Pinpoint the cell where the given text exists, returning its (x, y) midpoint coordinate. 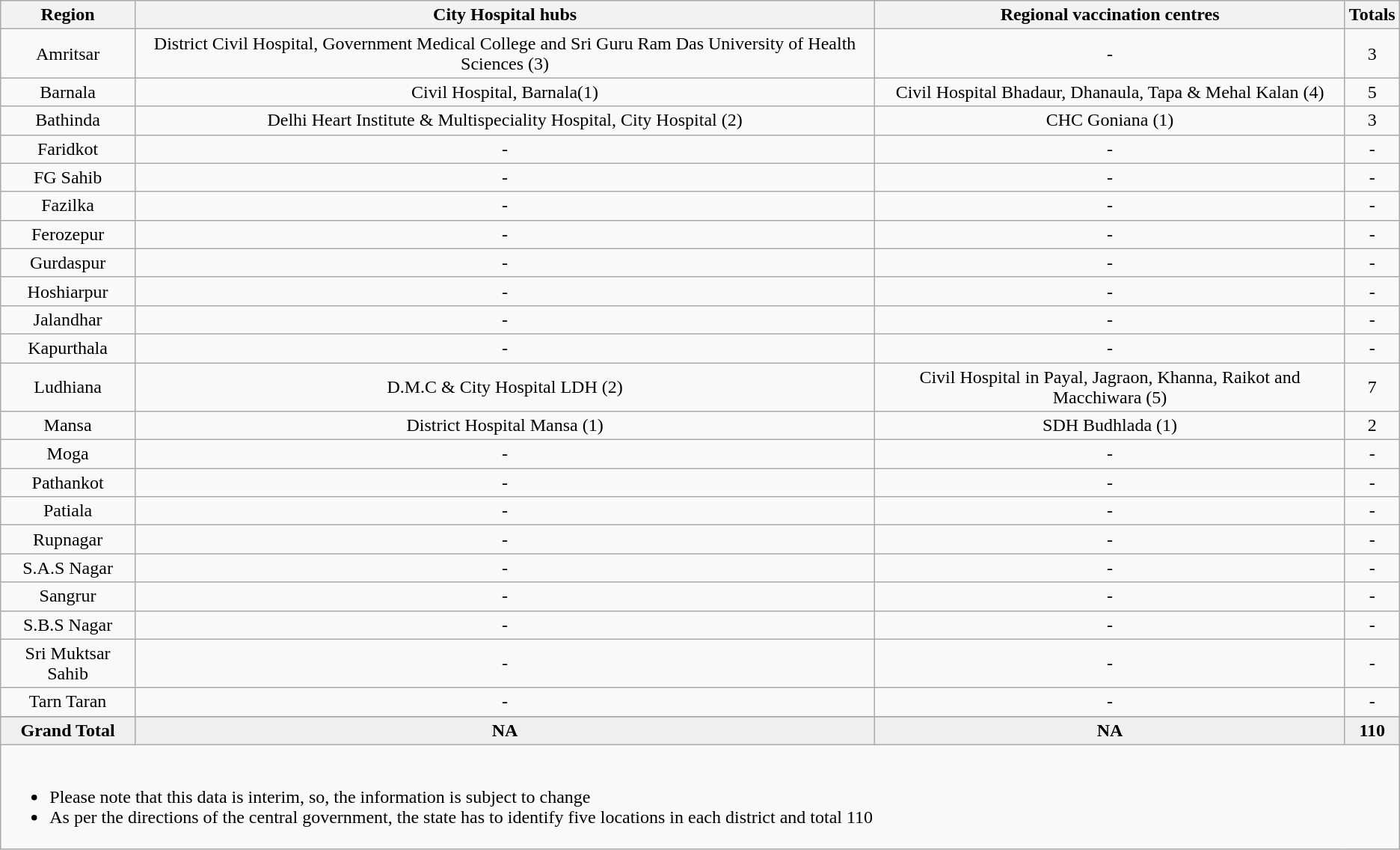
CHC Goniana (1) (1110, 120)
Tarn Taran (68, 702)
D.M.C & City Hospital LDH (2) (504, 386)
Ferozepur (68, 234)
S.A.S Nagar (68, 568)
Civil Hospital Bhadaur, Dhanaula, Tapa & Mehal Kalan (4) (1110, 92)
Faridkot (68, 149)
Totals (1372, 15)
Amritsar (68, 54)
Bathinda (68, 120)
Regional vaccination centres (1110, 15)
S.B.S Nagar (68, 625)
Fazilka (68, 206)
Civil Hospital, Barnala(1) (504, 92)
Gurdaspur (68, 263)
110 (1372, 730)
Kapurthala (68, 348)
SDH Budhlada (1) (1110, 426)
Delhi Heart Institute & Multispeciality Hospital, City Hospital (2) (504, 120)
Ludhiana (68, 386)
Moga (68, 454)
District Hospital Mansa (1) (504, 426)
7 (1372, 386)
Patiala (68, 511)
Region (68, 15)
District Civil Hospital, Government Medical College and Sri Guru Ram Das University of Health Sciences (3) (504, 54)
Rupnagar (68, 539)
City Hospital hubs (504, 15)
Jalandhar (68, 319)
Civil Hospital in Payal, Jagraon, Khanna, Raikot and Macchiwara (5) (1110, 386)
Hoshiarpur (68, 291)
FG Sahib (68, 177)
5 (1372, 92)
Barnala (68, 92)
Sri Muktsar Sahib (68, 663)
Grand Total (68, 730)
2 (1372, 426)
Mansa (68, 426)
Sangrur (68, 596)
Pathankot (68, 483)
